Detect which cell encompasses the target text, then output its (X, Y) center coordinate. 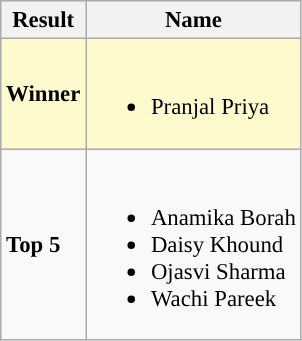
Result (44, 20)
Winner (44, 94)
Name (194, 20)
Anamika BorahDaisy KhoundOjasvi SharmaWachi Pareek (194, 244)
Top 5 (44, 244)
Pranjal Priya (194, 94)
